Provide the (X, Y) coordinate of the cell's center where the given text is located.  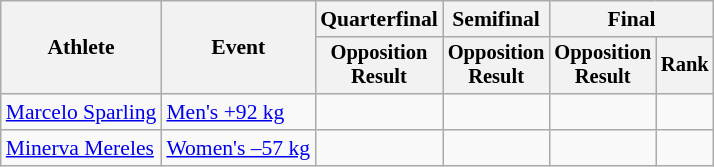
Quarterfinal (379, 19)
Semifinal (496, 19)
Women's –57 kg (238, 148)
Marcelo Sparling (82, 112)
Men's +92 kg (238, 112)
Minerva Mereles (82, 148)
Athlete (82, 48)
Rank (685, 66)
Event (238, 48)
Final (631, 19)
